For the text-containing cell, return its midpoint in (x, y) coordinate format. 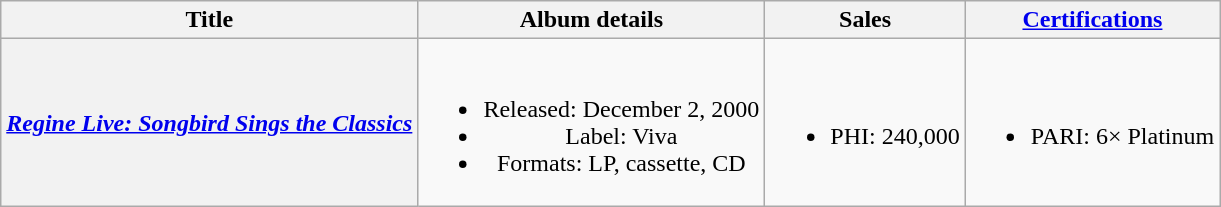
Sales (865, 20)
PHI: 240,000 (865, 122)
Released: December 2, 2000Label: VivaFormats: LP, cassette, CD (592, 122)
Regine Live: Songbird Sings the Classics (210, 122)
Title (210, 20)
PARI: 6× Platinum (1092, 122)
Certifications (1092, 20)
Album details (592, 20)
